Locate the cell with the specified text and output its (x, y) center coordinate. 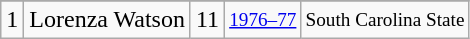
1976–77 (263, 20)
South Carolina State (385, 20)
Lorenza Watson (108, 20)
11 (207, 20)
1 (12, 20)
